Search for the cell housing the specified text and yield its (X, Y) center coordinate. 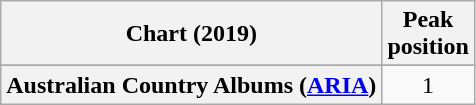
Australian Country Albums (ARIA) (192, 85)
Peakposition (428, 34)
1 (428, 85)
Chart (2019) (192, 34)
